Output the (x, y) coordinate of the center of the cell containing the given text.  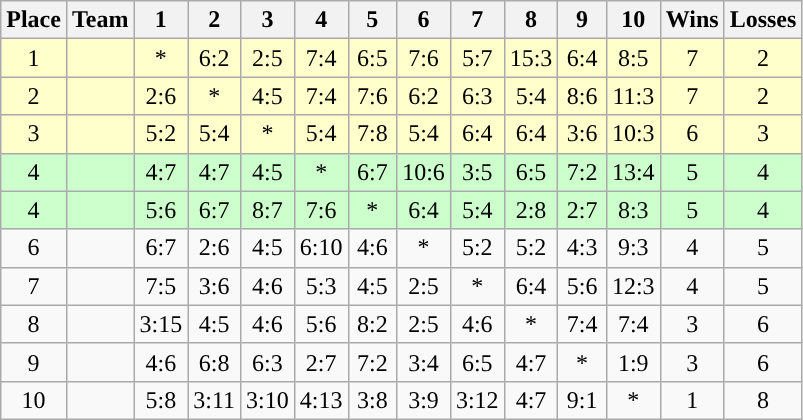
8:6 (582, 96)
1:9 (633, 362)
3:8 (372, 400)
4:13 (321, 400)
3:10 (268, 400)
7:8 (372, 134)
8:5 (633, 58)
11:3 (633, 96)
3:4 (424, 362)
3:9 (424, 400)
3:15 (161, 324)
6:8 (214, 362)
5:7 (477, 58)
9:3 (633, 248)
5:8 (161, 400)
3:12 (477, 400)
9:1 (582, 400)
8:2 (372, 324)
Wins (692, 20)
3:5 (477, 172)
Place (34, 20)
10:3 (633, 134)
Losses (763, 20)
Team (100, 20)
8:7 (268, 210)
3:11 (214, 400)
10:6 (424, 172)
13:4 (633, 172)
7:5 (161, 286)
2:8 (531, 210)
4:3 (582, 248)
5:3 (321, 286)
15:3 (531, 58)
6:10 (321, 248)
12:3 (633, 286)
8:3 (633, 210)
